Return the [X, Y] coordinate for the center point of the cell that contains the specified text.  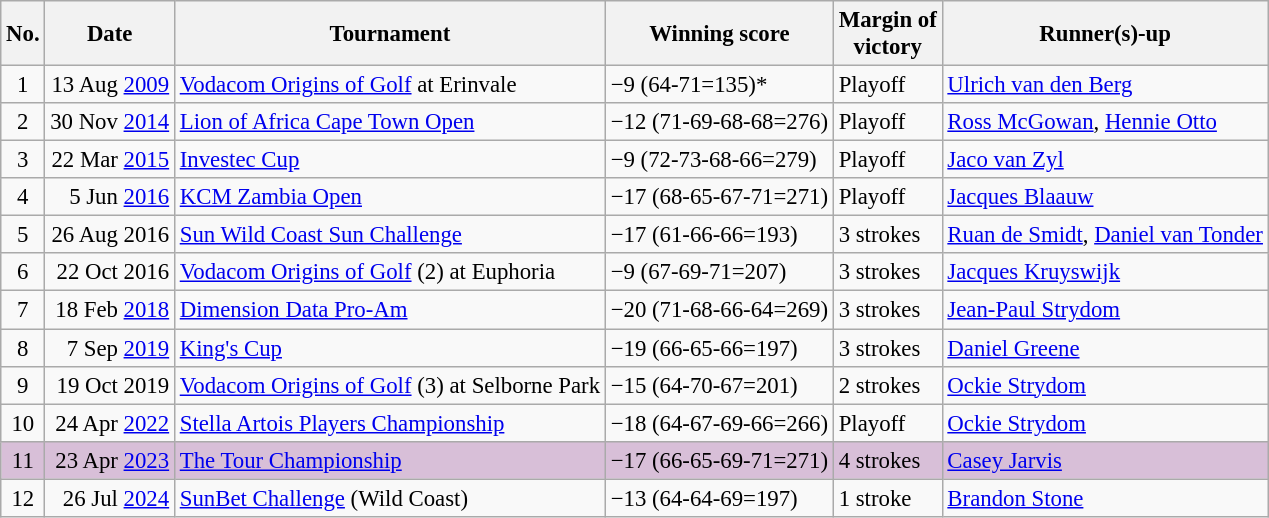
22 Mar 2015 [110, 160]
2 strokes [888, 385]
−20 (71-68-66-64=269) [719, 310]
26 Jul 2024 [110, 498]
5 [23, 235]
10 [23, 423]
7 [23, 310]
26 Aug 2016 [110, 235]
Margin ofvictory [888, 34]
2 [23, 122]
Vodacom Origins of Golf at Erinvale [390, 85]
Jaco van Zyl [1105, 160]
23 Apr 2023 [110, 460]
No. [23, 34]
3 [23, 160]
−17 (66-65-69-71=271) [719, 460]
6 [23, 273]
−19 (66-65-66=197) [719, 348]
7 Sep 2019 [110, 348]
Brandon Stone [1105, 498]
Date [110, 34]
Sun Wild Coast Sun Challenge [390, 235]
9 [23, 385]
Jacques Kruyswijk [1105, 273]
Casey Jarvis [1105, 460]
KCM Zambia Open [390, 197]
−9 (67-69-71=207) [719, 273]
Dimension Data Pro-Am [390, 310]
18 Feb 2018 [110, 310]
Runner(s)-up [1105, 34]
Tournament [390, 34]
Ulrich van den Berg [1105, 85]
Investec Cup [390, 160]
−9 (64-71=135)* [719, 85]
Ruan de Smidt, Daniel van Tonder [1105, 235]
Winning score [719, 34]
King's Cup [390, 348]
24 Apr 2022 [110, 423]
13 Aug 2009 [110, 85]
1 stroke [888, 498]
Jean-Paul Strydom [1105, 310]
Ross McGowan, Hennie Otto [1105, 122]
8 [23, 348]
19 Oct 2019 [110, 385]
4 strokes [888, 460]
SunBet Challenge (Wild Coast) [390, 498]
−9 (72-73-68-66=279) [719, 160]
4 [23, 197]
22 Oct 2016 [110, 273]
5 Jun 2016 [110, 197]
−18 (64-67-69-66=266) [719, 423]
−13 (64-64-69=197) [719, 498]
−17 (61-66-66=193) [719, 235]
11 [23, 460]
Lion of Africa Cape Town Open [390, 122]
Vodacom Origins of Golf (3) at Selborne Park [390, 385]
Daniel Greene [1105, 348]
Jacques Blaauw [1105, 197]
Stella Artois Players Championship [390, 423]
30 Nov 2014 [110, 122]
12 [23, 498]
Vodacom Origins of Golf (2) at Euphoria [390, 273]
−15 (64-70-67=201) [719, 385]
−17 (68-65-67-71=271) [719, 197]
−12 (71-69-68-68=276) [719, 122]
1 [23, 85]
The Tour Championship [390, 460]
